Capture the cell that displays the provided text and extract its [x, y] central coordinate. 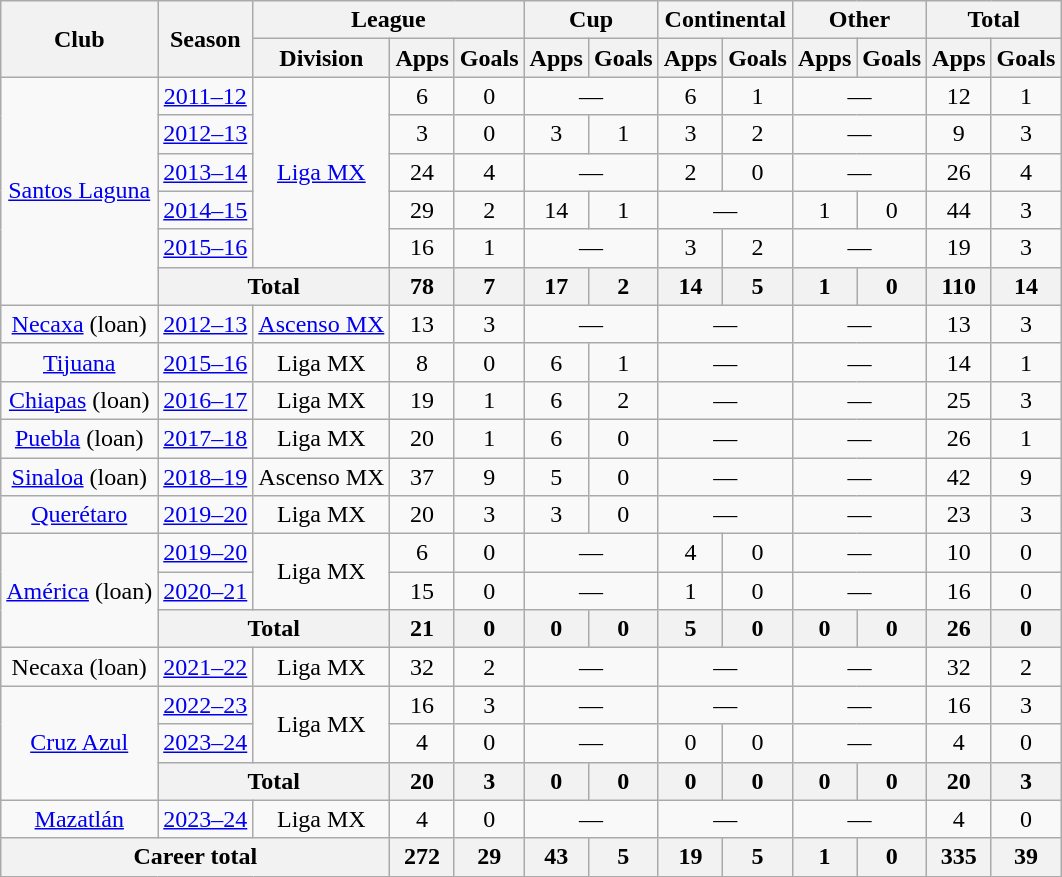
Cruz Azul [80, 743]
335 [959, 857]
24 [422, 172]
21 [422, 629]
44 [959, 210]
Mazatlán [80, 819]
2017–18 [206, 438]
Other [859, 20]
Club [80, 39]
37 [422, 477]
Sinaloa (loan) [80, 477]
17 [556, 286]
Puebla (loan) [80, 438]
2022–23 [206, 705]
2013–14 [206, 172]
Continental [725, 20]
2021–22 [206, 667]
15 [422, 591]
Tijuana [80, 362]
Chiapas (loan) [80, 400]
10 [959, 553]
7 [489, 286]
2020–21 [206, 591]
78 [422, 286]
12 [959, 96]
Season [206, 39]
110 [959, 286]
25 [959, 400]
2016–17 [206, 400]
42 [959, 477]
League [388, 20]
2011–12 [206, 96]
Cup [591, 20]
Santos Laguna [80, 191]
272 [422, 857]
23 [959, 515]
39 [1026, 857]
43 [556, 857]
8 [422, 362]
Division [322, 58]
América (loan) [80, 591]
2018–19 [206, 477]
Career total [196, 857]
2014–15 [206, 210]
Querétaro [80, 515]
